For the text-containing cell, return its midpoint in (x, y) coordinate format. 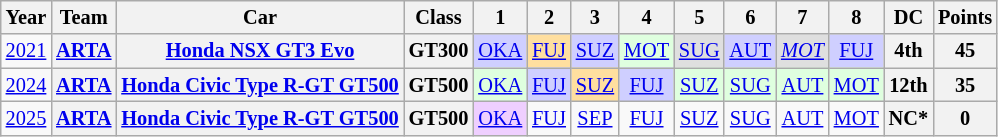
1 (500, 17)
35 (965, 85)
SEP (595, 118)
4 (646, 17)
6 (750, 17)
0 (965, 118)
2024 (26, 85)
GT300 (439, 51)
4th (908, 51)
7 (802, 17)
Points (965, 17)
Honda NSX GT3 Evo (260, 51)
8 (856, 17)
5 (699, 17)
2025 (26, 118)
Class (439, 17)
NC* (908, 118)
Year (26, 17)
45 (965, 51)
12th (908, 85)
DC (908, 17)
Car (260, 17)
Team (84, 17)
2 (549, 17)
2021 (26, 51)
3 (595, 17)
